Output the (x, y) coordinate of the center of the cell containing the given text.  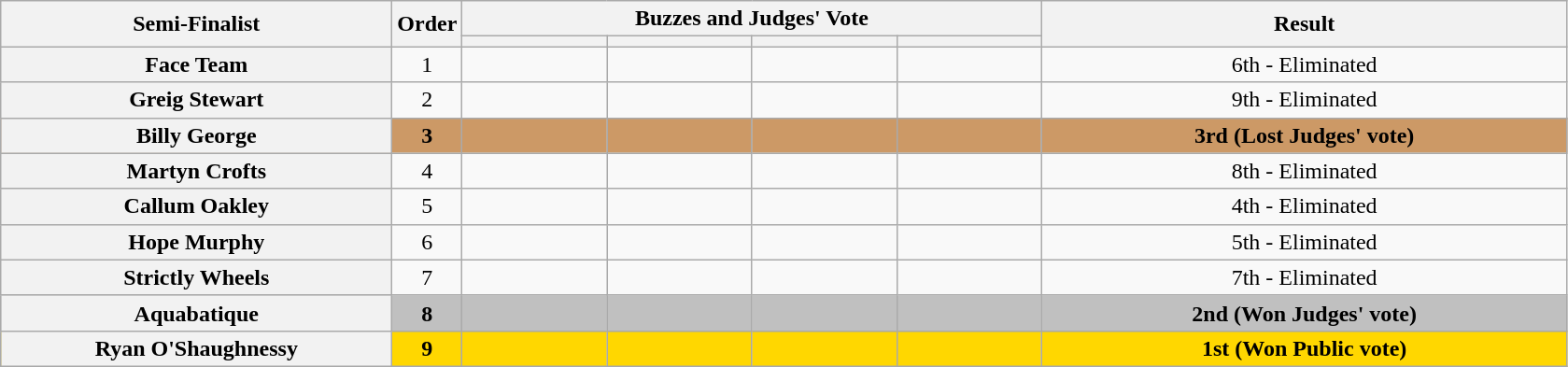
Billy George (196, 135)
5th - Eliminated (1304, 242)
4 (428, 171)
Greig Stewart (196, 100)
2 (428, 100)
1 (428, 64)
Order (428, 24)
3rd (Lost Judges' vote) (1304, 135)
5 (428, 206)
2nd (Won Judges' vote) (1304, 313)
3 (428, 135)
9th - Eliminated (1304, 100)
7 (428, 277)
Semi-Finalist (196, 24)
6th - Eliminated (1304, 64)
Face Team (196, 64)
1st (Won Public vote) (1304, 348)
Buzzes and Judges' Vote (752, 19)
9 (428, 348)
Hope Murphy (196, 242)
7th - Eliminated (1304, 277)
Martyn Crofts (196, 171)
8 (428, 313)
8th - Eliminated (1304, 171)
4th - Eliminated (1304, 206)
Result (1304, 24)
Strictly Wheels (196, 277)
Aquabatique (196, 313)
Ryan O'Shaughnessy (196, 348)
Callum Oakley (196, 206)
6 (428, 242)
